Find where the given text appears and provide that cell's center as [X, Y] coordinate. 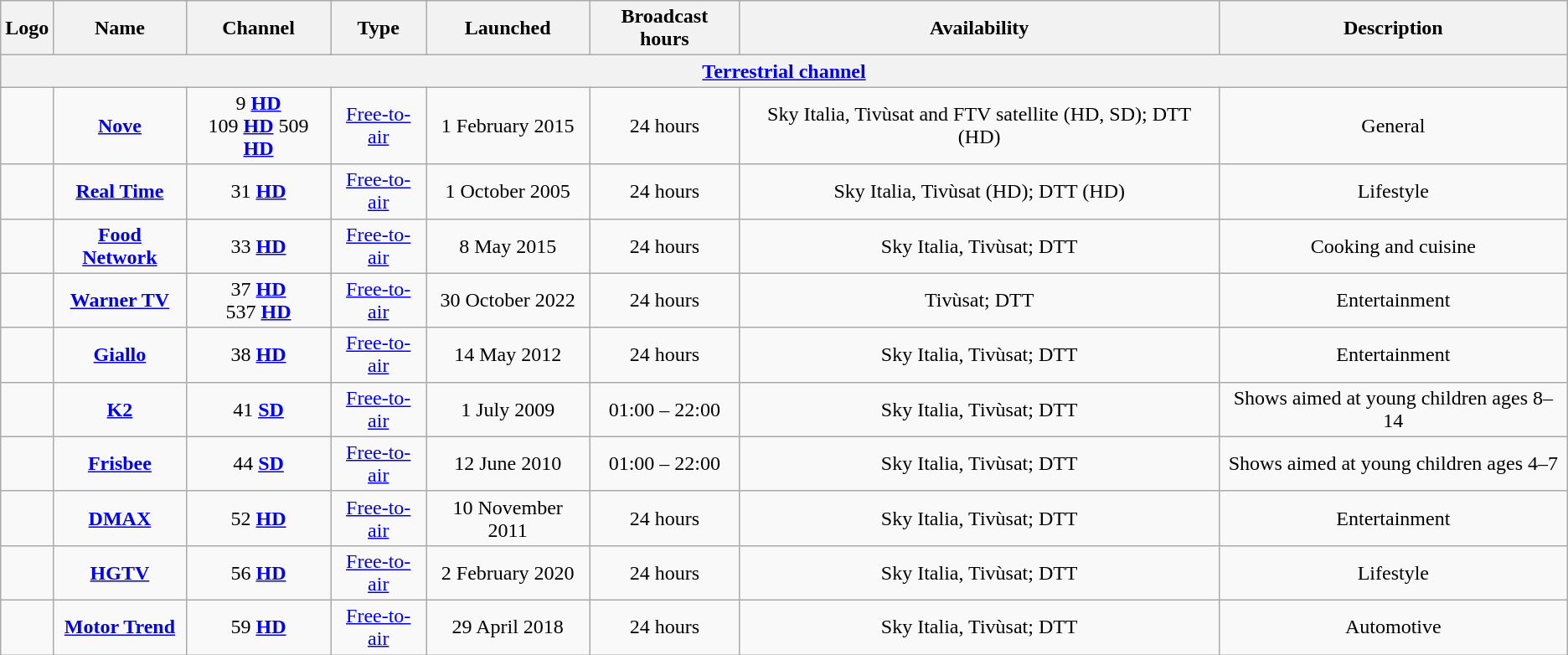
37 HD537 HD [258, 300]
14 May 2012 [508, 355]
56 HD [258, 573]
Launched [508, 28]
9 HD109 HD 509 HD [258, 126]
33 HD [258, 246]
1 February 2015 [508, 126]
Description [1393, 28]
Broadcast hours [665, 28]
10 November 2011 [508, 518]
Cooking and cuisine [1393, 246]
30 October 2022 [508, 300]
Warner TV [120, 300]
29 April 2018 [508, 627]
38 HD [258, 355]
Nove [120, 126]
Frisbee [120, 464]
8 May 2015 [508, 246]
52 HD [258, 518]
Shows aimed at young children ages 8–14 [1393, 409]
K2 [120, 409]
Availability [980, 28]
12 June 2010 [508, 464]
Real Time [120, 191]
31 HD [258, 191]
HGTV [120, 573]
59 HD [258, 627]
Sky Italia, Tivùsat and FTV satellite (HD, SD); DTT (HD) [980, 126]
41 SD [258, 409]
Food Network [120, 246]
Channel [258, 28]
Logo [27, 28]
Terrestrial channel [784, 71]
General [1393, 126]
Tivùsat; DTT [980, 300]
1 October 2005 [508, 191]
1 July 2009 [508, 409]
DMAX [120, 518]
44 SD [258, 464]
Giallo [120, 355]
Name [120, 28]
Motor Trend [120, 627]
2 February 2020 [508, 573]
Shows aimed at young children ages 4–7 [1393, 464]
Sky Italia, Tivùsat (HD); DTT (HD) [980, 191]
Automotive [1393, 627]
Type [379, 28]
